Scan for the cell matching the given text and deliver its (x, y) coordinate at center. 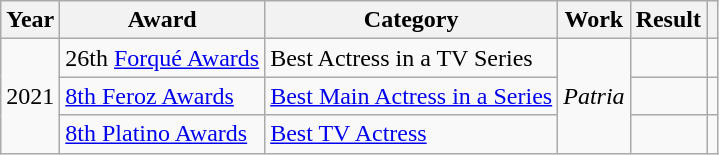
Patria (594, 96)
Award (162, 20)
8th Feroz Awards (162, 96)
2021 (30, 96)
Year (30, 20)
8th Platino Awards (162, 134)
Result (668, 20)
Work (594, 20)
Best Main Actress in a Series (412, 96)
Best TV Actress (412, 134)
Best Actress in a TV Series (412, 58)
26th Forqué Awards (162, 58)
Category (412, 20)
